For the text-containing cell, return its midpoint in [x, y] coordinate format. 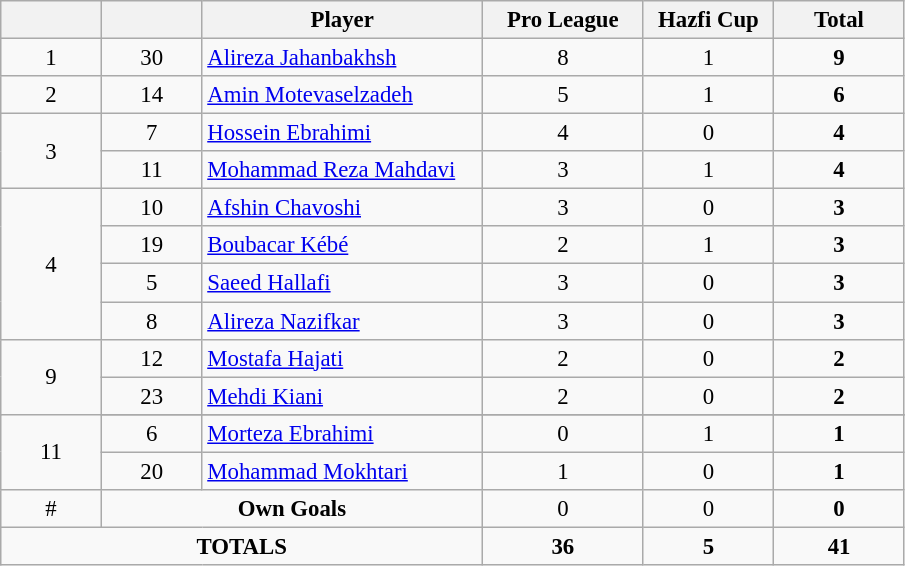
TOTALS [242, 546]
7 [152, 133]
Alireza Jahanbakhsh [342, 58]
14 [152, 95]
12 [152, 358]
19 [152, 245]
Mohammad Mokhtari [342, 471]
Total [840, 20]
Alireza Nazifkar [342, 321]
Mostafa Hajati [342, 358]
20 [152, 471]
Hossein Ebrahimi [342, 133]
Mehdi Kiani [342, 396]
41 [840, 546]
Morteza Ebrahimi [342, 433]
10 [152, 208]
Hazfi Cup [708, 20]
# [52, 509]
Boubacar Kébé [342, 245]
30 [152, 58]
Saeed Hallafi [342, 283]
Mohammad Reza Mahdavi [342, 170]
Own Goals [292, 509]
23 [152, 396]
Afshin Chavoshi [342, 208]
Pro League [564, 20]
Amin Motevaselzadeh [342, 95]
36 [564, 546]
Player [342, 20]
